Capture the cell that displays the provided text and extract its (X, Y) central coordinate. 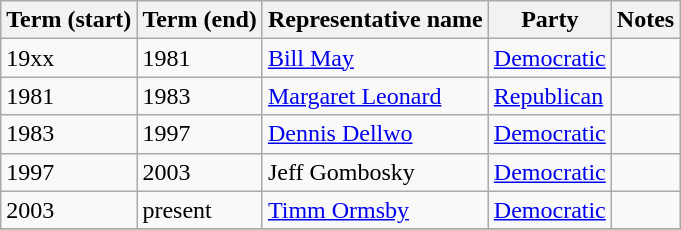
Representative name (375, 20)
19xx (69, 58)
present (200, 210)
Term (end) (200, 20)
Dennis Dellwo (375, 134)
Margaret Leonard (375, 96)
Party (550, 20)
Jeff Gombosky (375, 172)
Term (start) (69, 20)
Notes (645, 20)
Republican (550, 96)
Bill May (375, 58)
Timm Ormsby (375, 210)
